Locate the cell with the specified text and output its (X, Y) center coordinate. 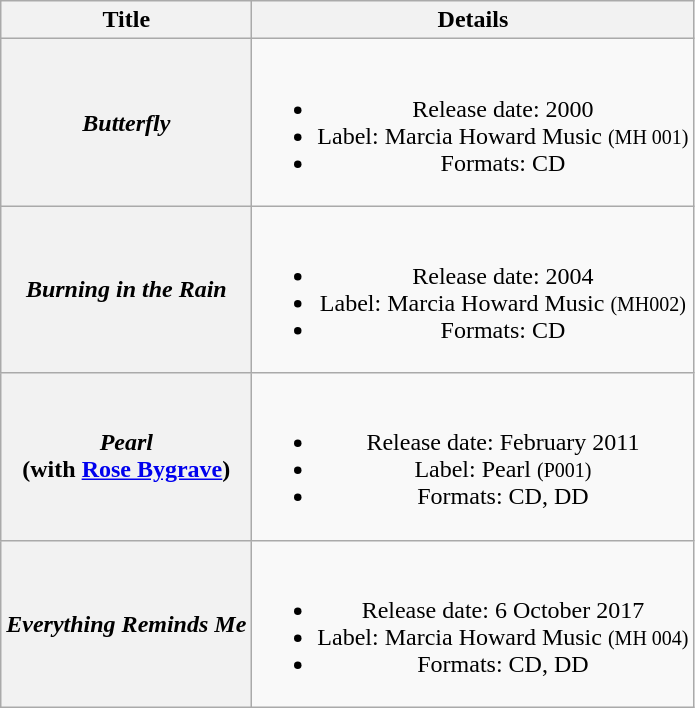
Release date: February 2011Label: Pearl (P001)Formats: CD, DD (473, 456)
Butterfly (126, 122)
Release date: 6 October 2017Label: Marcia Howard Music (MH 004)Formats: CD, DD (473, 624)
Everything Reminds Me (126, 624)
Details (473, 20)
Pearl (with Rose Bygrave) (126, 456)
Title (126, 20)
Burning in the Rain (126, 290)
Release date: 2000Label: Marcia Howard Music (MH 001)Formats: CD (473, 122)
Release date: 2004Label: Marcia Howard Music (MH002)Formats: CD (473, 290)
